Identify which cell holds the provided text, then report its [X, Y] central coordinate. 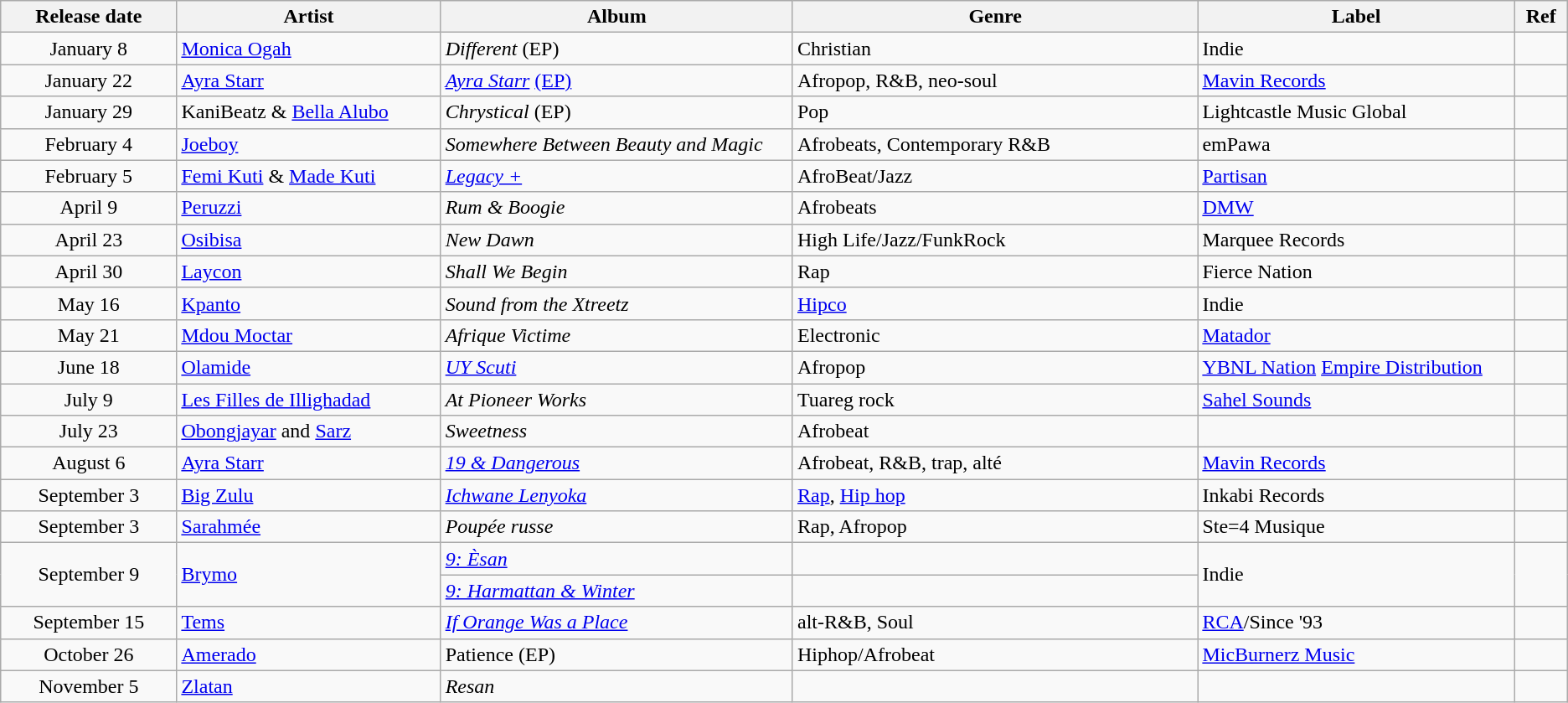
July 9 [89, 400]
Genre [995, 17]
New Dawn [616, 240]
Partisan [1356, 176]
Afrobeats, Contemporary R&B [995, 144]
Hipco [995, 303]
YBNL Nation Empire Distribution [1356, 367]
September 15 [89, 623]
Ayra Starr (EP) [616, 80]
Brymo [308, 575]
Lightcastle Music Global [1356, 112]
Afrobeat, R&B, trap, alté [995, 463]
Shall We Begin [616, 271]
Joeboy [308, 144]
9: Èsan [616, 559]
Fierce Nation [1356, 271]
October 26 [89, 654]
emPawa [1356, 144]
MicBurnerz Music [1356, 654]
Femi Kuti & Made Kuti [308, 176]
Big Zulu [308, 495]
April 30 [89, 271]
High Life/Jazz/FunkRock [995, 240]
January 29 [89, 112]
Tems [308, 623]
Legacy + [616, 176]
Pop [995, 112]
May 21 [89, 335]
Ref [1541, 17]
Monica Ogah [308, 49]
Album [616, 17]
Rap [995, 271]
Resan [616, 686]
Mdou Moctar [308, 335]
Sweetness [616, 432]
AfroBeat/Jazz [995, 176]
Rap, Afropop [995, 527]
Afropop [995, 367]
Les Filles de Illighadad [308, 400]
Patience (EP) [616, 654]
July 23 [89, 432]
Afropop, R&B, neo-soul [995, 80]
At Pioneer Works [616, 400]
May 16 [89, 303]
Christian [995, 49]
9: Harmattan & Winter [616, 591]
19 & Dangerous [616, 463]
alt-R&B, Soul [995, 623]
Amerado [308, 654]
January 8 [89, 49]
February 5 [89, 176]
Rum & Boogie [616, 208]
April 9 [89, 208]
February 4 [89, 144]
Electronic [995, 335]
Peruzzi [308, 208]
UY Scuti [616, 367]
Tuareg rock [995, 400]
Label [1356, 17]
September 9 [89, 575]
If Orange Was a Place [616, 623]
Ichwane Lenyoka [616, 495]
Olamide [308, 367]
Zlatan [308, 686]
Obongjayar and Sarz [308, 432]
April 23 [89, 240]
Artist [308, 17]
Sahel Sounds [1356, 400]
Inkabi Records [1356, 495]
Afrobeat [995, 432]
Somewhere Between Beauty and Magic [616, 144]
Sarahmée [308, 527]
Chrystical (EP) [616, 112]
Different (EP) [616, 49]
Kpanto [308, 303]
DMW [1356, 208]
August 6 [89, 463]
Laycon [308, 271]
Release date [89, 17]
Afrobeats [995, 208]
January 22 [89, 80]
KaniBeatz & Bella Alubo [308, 112]
Hiphop/Afrobeat [995, 654]
RCA/Since '93 [1356, 623]
Sound from the Xtreetz [616, 303]
Poupée russe [616, 527]
Ste=4 Musique [1356, 527]
Marquee Records [1356, 240]
Rap, Hip hop [995, 495]
Afrique Victime [616, 335]
Osibisa [308, 240]
Matador [1356, 335]
November 5 [89, 686]
June 18 [89, 367]
